Extract the [x, y] coordinate from the center of the cell holding the provided text.  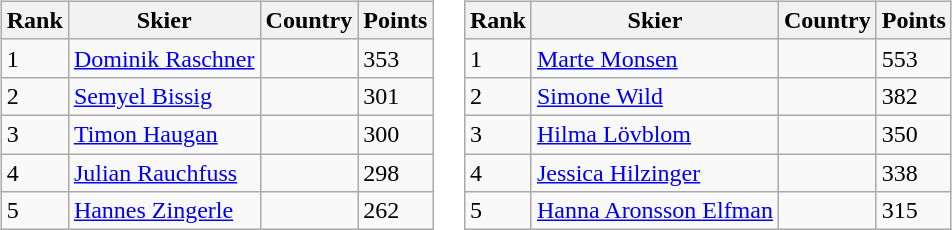
382 [914, 96]
Simone Wild [654, 96]
553 [914, 58]
262 [396, 211]
Jessica Hilzinger [654, 173]
Julian Rauchfuss [164, 173]
Marte Monsen [654, 58]
300 [396, 134]
Hilma Lövblom [654, 134]
Hannes Zingerle [164, 211]
353 [396, 58]
Dominik Raschner [164, 58]
350 [914, 134]
Semyel Bissig [164, 96]
315 [914, 211]
Hanna Aronsson Elfman [654, 211]
338 [914, 173]
301 [396, 96]
298 [396, 173]
Timon Haugan [164, 134]
